Find where the given text appears and provide that cell's center as (x, y) coordinate. 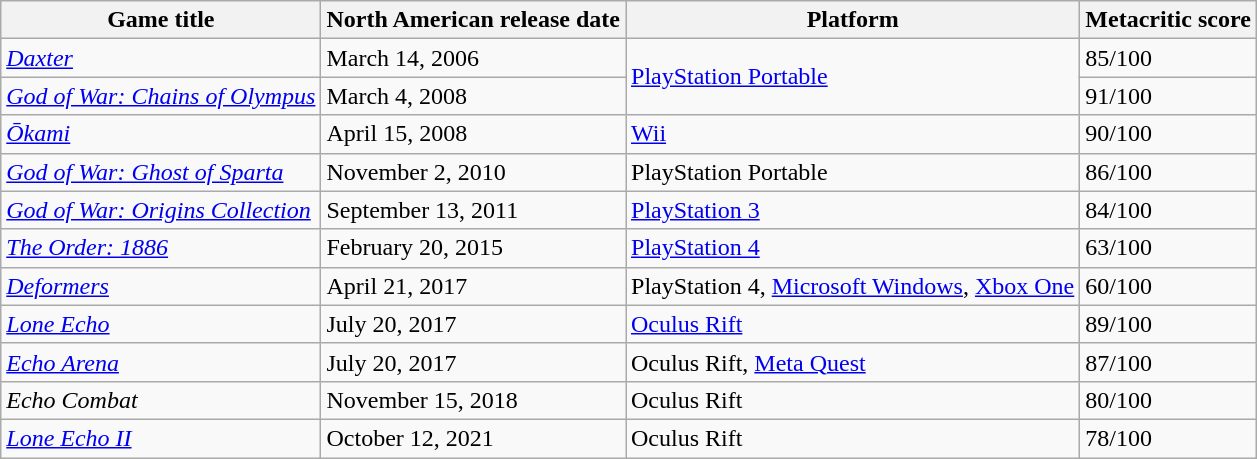
PlayStation 4 (853, 248)
God of War: Chains of Olympus (161, 96)
Lone Echo (161, 324)
Wii (853, 134)
Echo Arena (161, 362)
87/100 (1168, 362)
PlayStation 3 (853, 210)
Lone Echo II (161, 438)
God of War: Ghost of Sparta (161, 172)
Game title (161, 20)
November 15, 2018 (474, 400)
89/100 (1168, 324)
Oculus Rift, Meta Quest (853, 362)
October 12, 2021 (474, 438)
February 20, 2015 (474, 248)
PlayStation 4, Microsoft Windows, Xbox One (853, 286)
March 14, 2006 (474, 58)
Ōkami (161, 134)
86/100 (1168, 172)
91/100 (1168, 96)
78/100 (1168, 438)
63/100 (1168, 248)
60/100 (1168, 286)
90/100 (1168, 134)
84/100 (1168, 210)
God of War: Origins Collection (161, 210)
80/100 (1168, 400)
Deformers (161, 286)
Daxter (161, 58)
85/100 (1168, 58)
November 2, 2010 (474, 172)
September 13, 2011 (474, 210)
March 4, 2008 (474, 96)
Platform (853, 20)
Metacritic score (1168, 20)
North American release date (474, 20)
April 15, 2008 (474, 134)
The Order: 1886 (161, 248)
April 21, 2017 (474, 286)
Echo Combat (161, 400)
